From the cell containing the given text, extract its center point as (x, y) coordinate. 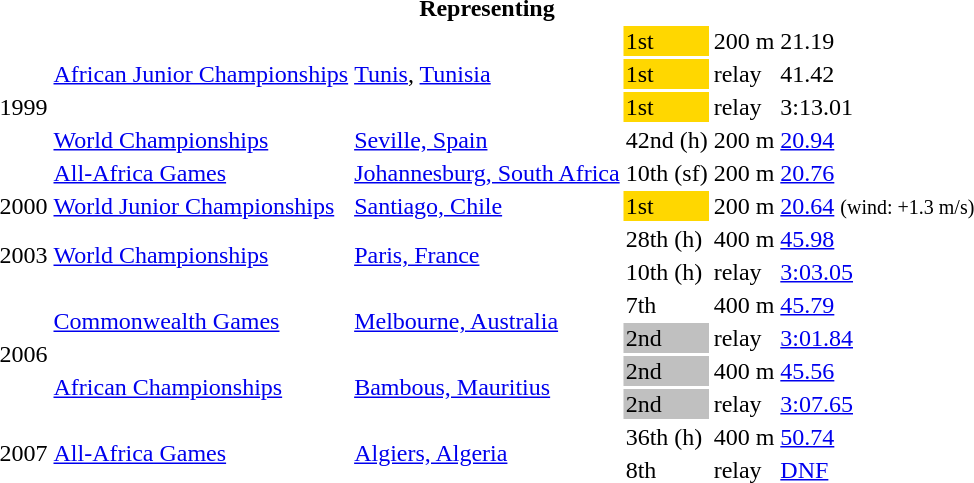
Paris, France (488, 256)
10th (sf) (666, 173)
Johannesburg, South Africa (488, 173)
Commonwealth Games (201, 322)
Melbourne, Australia (488, 322)
African Junior Championships (201, 74)
Tunis, Tunisia (488, 74)
28th (h) (666, 239)
36th (h) (666, 437)
World Junior Championships (201, 206)
Bambous, Mauritius (488, 388)
42nd (h) (666, 140)
Santiago, Chile (488, 206)
Seville, Spain (488, 140)
7th (666, 305)
African Championships (201, 388)
10th (h) (666, 272)
All-Africa Games (201, 173)
